Locate the cell with the specified text and output its (X, Y) center coordinate. 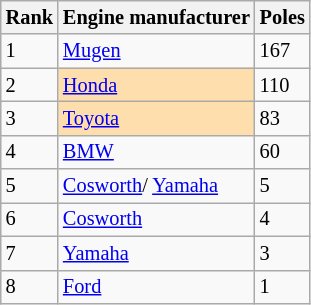
Honda (156, 85)
110 (282, 85)
83 (282, 118)
Yamaha (156, 253)
Engine manufacturer (156, 17)
Rank (30, 17)
BMW (156, 152)
2 (30, 85)
Mugen (156, 51)
167 (282, 51)
Toyota (156, 118)
60 (282, 152)
7 (30, 253)
6 (30, 219)
Cosworth/ Yamaha (156, 186)
Cosworth (156, 219)
8 (30, 287)
Ford (156, 287)
Poles (282, 17)
